Extract the [X, Y] coordinate from the center of the cell holding the provided text.  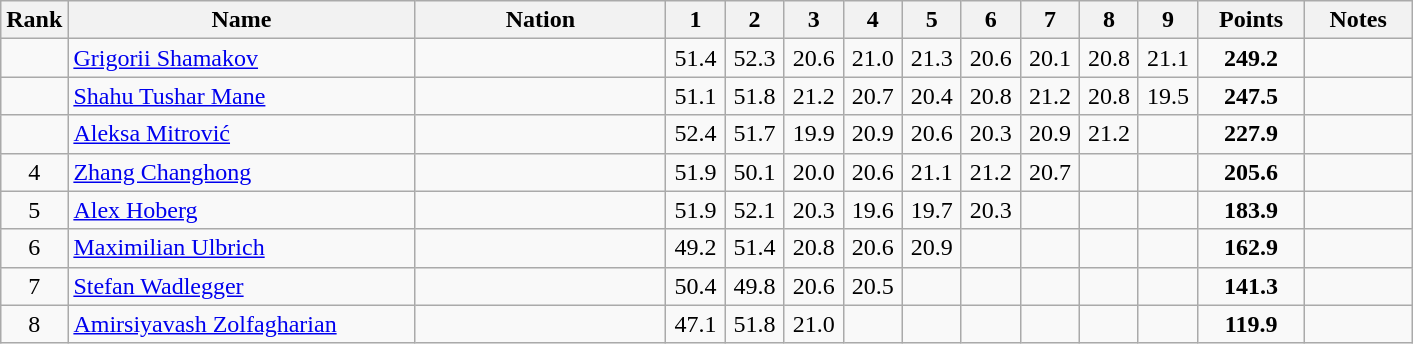
3 [814, 20]
49.8 [754, 286]
205.6 [1252, 172]
Notes [1358, 20]
Grigorii Shamakov [242, 58]
19.9 [814, 134]
50.1 [754, 172]
Points [1252, 20]
Maximilian Ulbrich [242, 248]
Zhang Changhong [242, 172]
Alex Hoberg [242, 210]
Shahu Tushar Mane [242, 96]
19.5 [1168, 96]
1 [696, 20]
Amirsiyavash Zolfagharian [242, 324]
20.5 [872, 286]
51.7 [754, 134]
247.5 [1252, 96]
9 [1168, 20]
50.4 [696, 286]
227.9 [1252, 134]
Rank [34, 20]
Stefan Wadlegger [242, 286]
47.1 [696, 324]
Nation [540, 20]
162.9 [1252, 248]
52.1 [754, 210]
52.3 [754, 58]
19.6 [872, 210]
20.0 [814, 172]
21.3 [932, 58]
49.2 [696, 248]
2 [754, 20]
119.9 [1252, 324]
20.1 [1050, 58]
52.4 [696, 134]
249.2 [1252, 58]
20.4 [932, 96]
Aleksa Mitrović [242, 134]
141.3 [1252, 286]
19.7 [932, 210]
51.1 [696, 96]
Name [242, 20]
183.9 [1252, 210]
